Return the [X, Y] coordinate for the center point of the cell that contains the specified text.  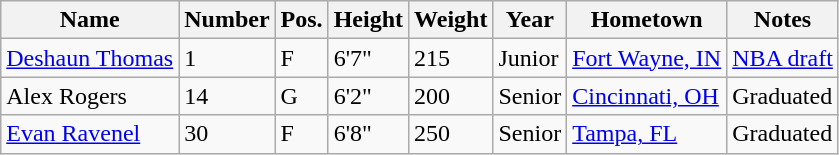
Cincinnati, OH [647, 96]
Number [227, 20]
6'8" [368, 134]
6'2" [368, 96]
NBA draft [783, 58]
Name [90, 20]
30 [227, 134]
Weight [451, 20]
6'7" [368, 58]
200 [451, 96]
1 [227, 58]
Junior [530, 58]
Deshaun Thomas [90, 58]
Notes [783, 20]
Tampa, FL [647, 134]
Year [530, 20]
14 [227, 96]
Fort Wayne, IN [647, 58]
G [302, 96]
250 [451, 134]
Height [368, 20]
Hometown [647, 20]
215 [451, 58]
Alex Rogers [90, 96]
Pos. [302, 20]
Evan Ravenel [90, 134]
